Provide the (x, y) coordinate of the cell's center where the given text is located.  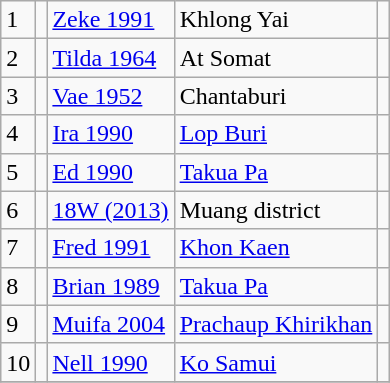
Muifa 2004 (110, 324)
Fred 1991 (110, 248)
Prachaup Khirikhan (276, 324)
8 (18, 286)
Ko Samui (276, 362)
18W (2013) (110, 210)
10 (18, 362)
Nell 1990 (110, 362)
Zeke 1991 (110, 20)
Muang district (276, 210)
Khlong Yai (276, 20)
Lop Buri (276, 134)
Tilda 1964 (110, 58)
9 (18, 324)
1 (18, 20)
5 (18, 172)
Ed 1990 (110, 172)
Vae 1952 (110, 96)
Khon Kaen (276, 248)
6 (18, 210)
4 (18, 134)
At Somat (276, 58)
Chantaburi (276, 96)
3 (18, 96)
7 (18, 248)
2 (18, 58)
Brian 1989 (110, 286)
Ira 1990 (110, 134)
